Determine the [X, Y] coordinate at the center of the cell enclosing the given text.  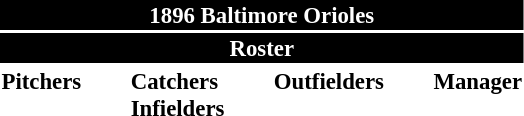
Roster [262, 48]
1896 Baltimore Orioles [262, 15]
